Output the (X, Y) coordinate of the center of the cell containing the given text.  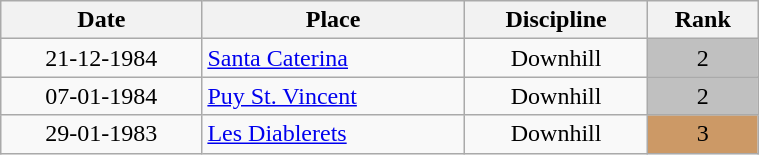
Date (102, 20)
3 (703, 134)
Discipline (556, 20)
Rank (703, 20)
Place (333, 20)
Les Diablerets (333, 134)
21-12-1984 (102, 58)
Santa Caterina (333, 58)
07-01-1984 (102, 96)
29-01-1983 (102, 134)
Puy St. Vincent (333, 96)
